Identify which cell holds the provided text, then report its [X, Y] central coordinate. 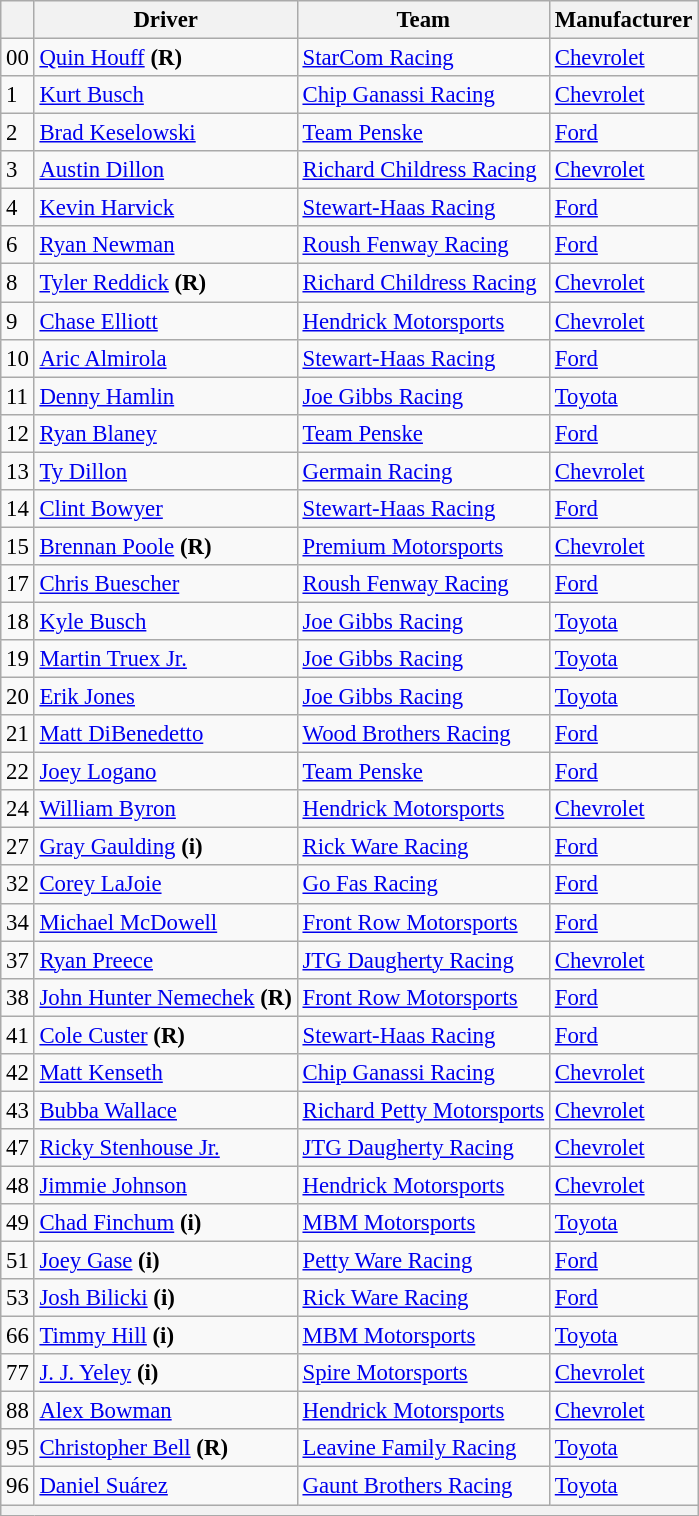
51 [18, 1261]
15 [18, 546]
Richard Petty Motorsports [423, 1110]
4 [18, 208]
Joey Logano [166, 772]
Michael McDowell [166, 922]
17 [18, 584]
12 [18, 433]
Alex Bowman [166, 1411]
Germain Racing [423, 471]
18 [18, 621]
Petty Ware Racing [423, 1261]
24 [18, 809]
43 [18, 1110]
Ty Dillon [166, 471]
Driver [166, 20]
Gray Gaulding (i) [166, 847]
96 [18, 1486]
Aric Almirola [166, 358]
42 [18, 1073]
Bubba Wallace [166, 1110]
41 [18, 1035]
49 [18, 1223]
14 [18, 509]
Ryan Newman [166, 245]
Christopher Bell (R) [166, 1449]
Quin Houff (R) [166, 58]
37 [18, 960]
53 [18, 1298]
Premium Motorsports [423, 546]
32 [18, 885]
48 [18, 1185]
00 [18, 58]
Kyle Busch [166, 621]
3 [18, 170]
20 [18, 697]
Spire Motorsports [423, 1373]
Corey LaJoie [166, 885]
Cole Custer (R) [166, 1035]
J. J. Yeley (i) [166, 1373]
22 [18, 772]
2 [18, 133]
Kevin Harvick [166, 208]
Ryan Blaney [166, 433]
88 [18, 1411]
Daniel Suárez [166, 1486]
21 [18, 734]
13 [18, 471]
Team [423, 20]
47 [18, 1148]
19 [18, 659]
Clint Bowyer [166, 509]
10 [18, 358]
Leavine Family Racing [423, 1449]
66 [18, 1336]
Ryan Preece [166, 960]
9 [18, 321]
Kurt Busch [166, 95]
11 [18, 396]
Brennan Poole (R) [166, 546]
95 [18, 1449]
Brad Keselowski [166, 133]
Jimmie Johnson [166, 1185]
Ricky Stenhouse Jr. [166, 1148]
Wood Brothers Racing [423, 734]
6 [18, 245]
Chris Buescher [166, 584]
Erik Jones [166, 697]
8 [18, 283]
Go Fas Racing [423, 885]
Denny Hamlin [166, 396]
Martin Truex Jr. [166, 659]
Chase Elliott [166, 321]
Joey Gase (i) [166, 1261]
77 [18, 1373]
Chad Finchum (i) [166, 1223]
Tyler Reddick (R) [166, 283]
38 [18, 997]
Austin Dillon [166, 170]
StarCom Racing [423, 58]
1 [18, 95]
27 [18, 847]
Josh Bilicki (i) [166, 1298]
Matt Kenseth [166, 1073]
William Byron [166, 809]
34 [18, 922]
Gaunt Brothers Racing [423, 1486]
Matt DiBenedetto [166, 734]
Timmy Hill (i) [166, 1336]
John Hunter Nemechek (R) [166, 997]
Manufacturer [623, 20]
